Output the (X, Y) coordinate of the center of the cell containing the given text.  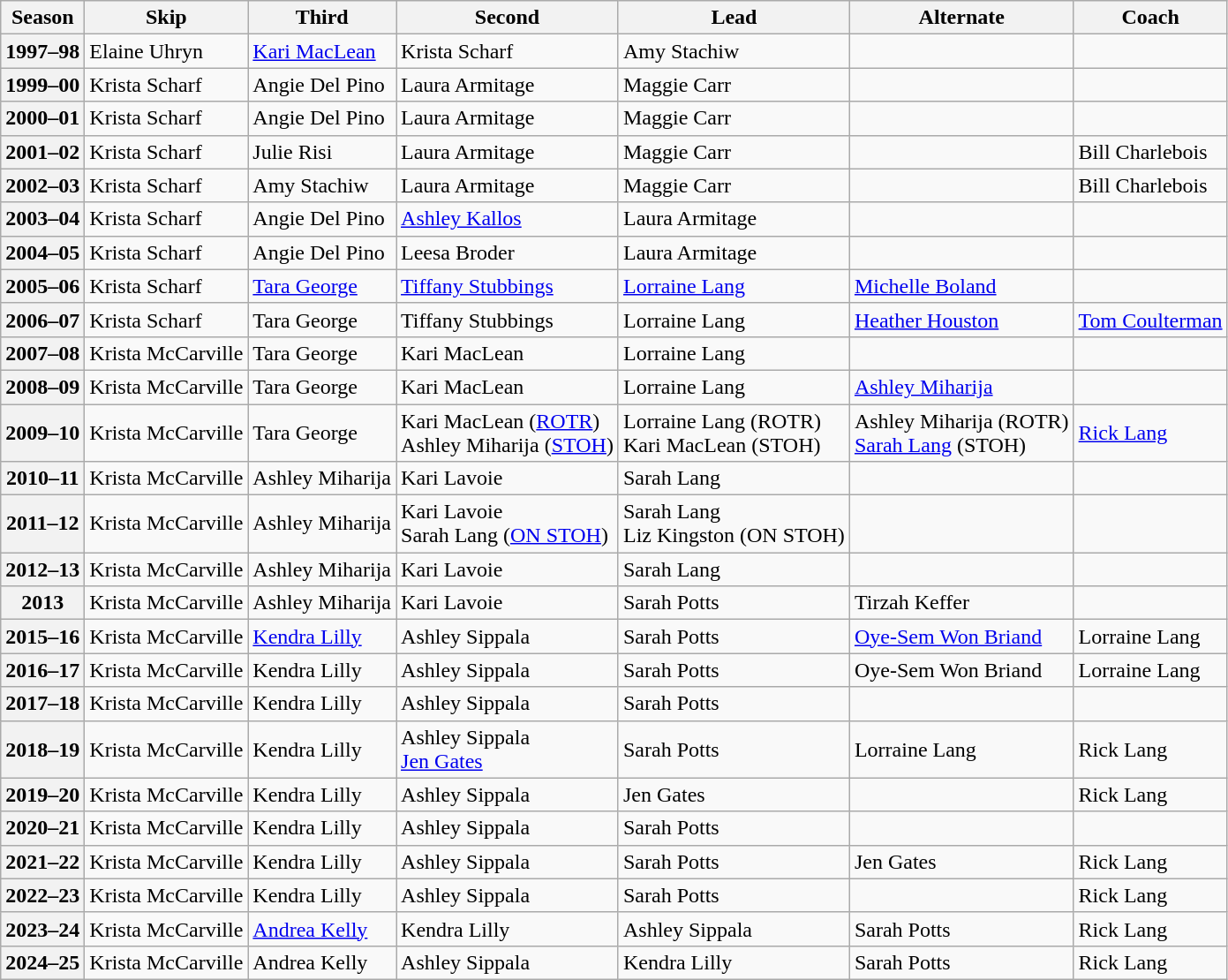
Lead (734, 18)
2011–12 (42, 524)
Michelle Boland (961, 286)
2006–07 (42, 320)
2015–16 (42, 637)
2000–01 (42, 118)
2022–23 (42, 895)
Tom Coulterman (1150, 320)
2018–19 (42, 749)
2002–03 (42, 185)
2016–17 (42, 670)
2013 (42, 603)
Coach (1150, 18)
2020–21 (42, 828)
Skip (166, 18)
Season (42, 18)
Alternate (961, 18)
Tirzah Keffer (961, 603)
2007–08 (42, 353)
2009–10 (42, 433)
Third (322, 18)
2010–11 (42, 479)
Kari MacLean (ROTR) Ashley Miharija (STOH) (508, 433)
Ashley Kallos (508, 219)
2012–13 (42, 569)
2008–09 (42, 387)
Julie Risi (322, 152)
2019–20 (42, 795)
2023–24 (42, 929)
2024–25 (42, 962)
Sarah Lang Liz Kingston (ON STOH) (734, 524)
Elaine Uhryn (166, 51)
1997–98 (42, 51)
Ashley Miharija (ROTR) Sarah Lang (STOH) (961, 433)
Kari Lavoie Sarah Lang (ON STOH) (508, 524)
Second (508, 18)
2001–02 (42, 152)
Ashley Sippala Jen Gates (508, 749)
2004–05 (42, 253)
1999–00 (42, 85)
Heather Houston (961, 320)
Lorraine Lang (ROTR) Kari MacLean (STOH) (734, 433)
Leesa Broder (508, 253)
2017–18 (42, 704)
2005–06 (42, 286)
2021–22 (42, 862)
2003–04 (42, 219)
